Provide the [x, y] coordinate of the cell's center where the given text is located.  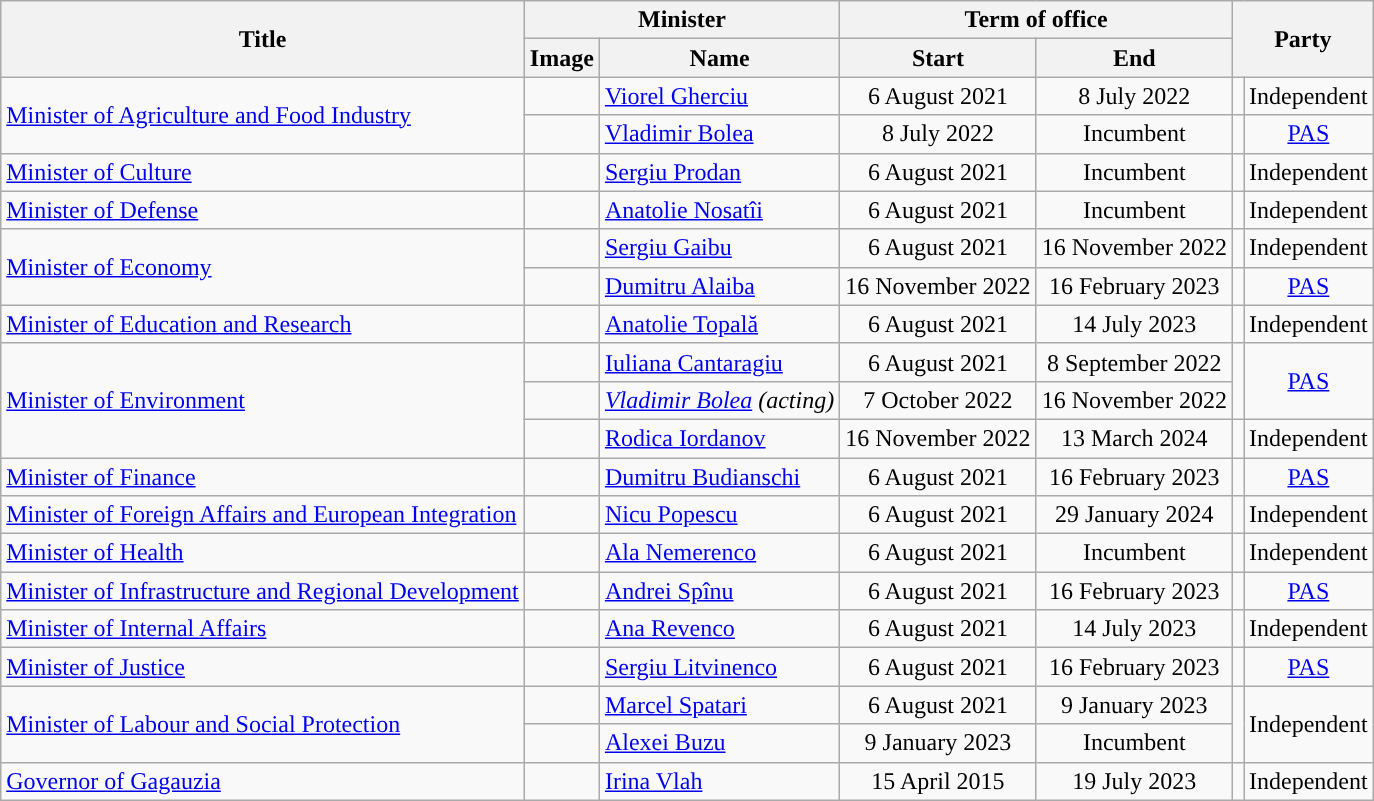
Minister of Agriculture and Food Industry [263, 115]
Iuliana Cantaragiu [719, 362]
Nicu Popescu [719, 515]
Vladimir Bolea [719, 134]
End [1134, 58]
Term of office [1036, 20]
Minister [682, 20]
Party [1302, 39]
Minister of Education and Research [263, 324]
Minister of Foreign Affairs and European Integration [263, 515]
19 July 2023 [1134, 781]
Anatolie Topală [719, 324]
Minister of Economy [263, 267]
Minister of Internal Affairs [263, 629]
29 January 2024 [1134, 515]
Dumitru Alaiba [719, 286]
Ana Revenco [719, 629]
Minister of Culture [263, 172]
Image [562, 58]
Rodica Iordanov [719, 438]
7 October 2022 [938, 400]
Minister of Infrastructure and Regional Development [263, 591]
Start [938, 58]
Marcel Spatari [719, 705]
Minister of Labour and Social Protection [263, 724]
Minister of Environment [263, 400]
Sergiu Litvinenco [719, 667]
Name [719, 58]
Sergiu Prodan [719, 172]
Governor of Gagauzia [263, 781]
Minister of Justice [263, 667]
13 March 2024 [1134, 438]
Irina Vlah [719, 781]
Ala Nemerenco [719, 553]
Vladimir Bolea (acting) [719, 400]
Alexei Buzu [719, 743]
Minister of Health [263, 553]
8 September 2022 [1134, 362]
Dumitru Budianschi [719, 477]
Sergiu Gaibu [719, 248]
Viorel Gherciu [719, 96]
15 April 2015 [938, 781]
Andrei Spînu [719, 591]
Minister of Defense [263, 210]
Anatolie Nosatîi [719, 210]
Minister of Finance [263, 477]
Title [263, 39]
